Pinpoint the cell where the given text exists, returning its (x, y) midpoint coordinate. 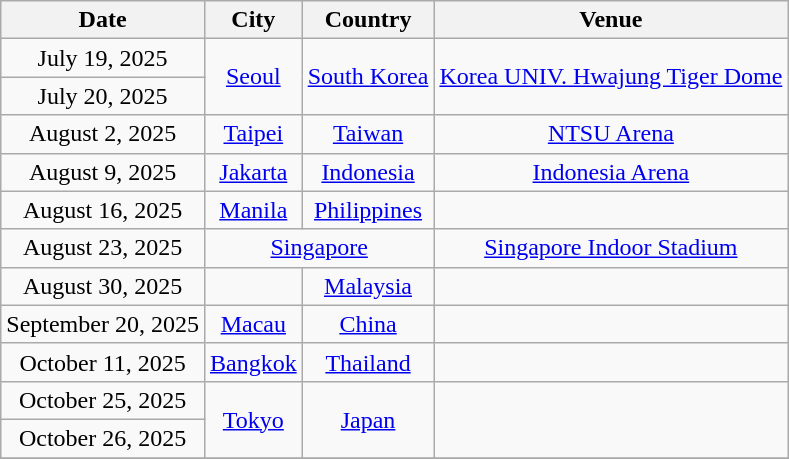
Indonesia (368, 172)
Thailand (368, 362)
Japan (368, 419)
September 20, 2025 (103, 324)
China (368, 324)
Bangkok (253, 362)
August 2, 2025 (103, 134)
July 20, 2025 (103, 96)
August 23, 2025 (103, 248)
Taipei (253, 134)
August 30, 2025 (103, 286)
Singapore Indoor Stadium (611, 248)
Tokyo (253, 419)
Indonesia Arena (611, 172)
Singapore (318, 248)
Malaysia (368, 286)
Philippines (368, 210)
Date (103, 20)
Country (368, 20)
August 9, 2025 (103, 172)
October 26, 2025 (103, 438)
Taiwan (368, 134)
South Korea (368, 77)
Korea UNIV. Hwajung Tiger Dome (611, 77)
August 16, 2025 (103, 210)
Manila (253, 210)
City (253, 20)
Seoul (253, 77)
October 25, 2025 (103, 400)
Jakarta (253, 172)
October 11, 2025 (103, 362)
July 19, 2025 (103, 58)
NTSU Arena (611, 134)
Macau (253, 324)
Venue (611, 20)
